Capture the cell that displays the provided text and extract its (X, Y) central coordinate. 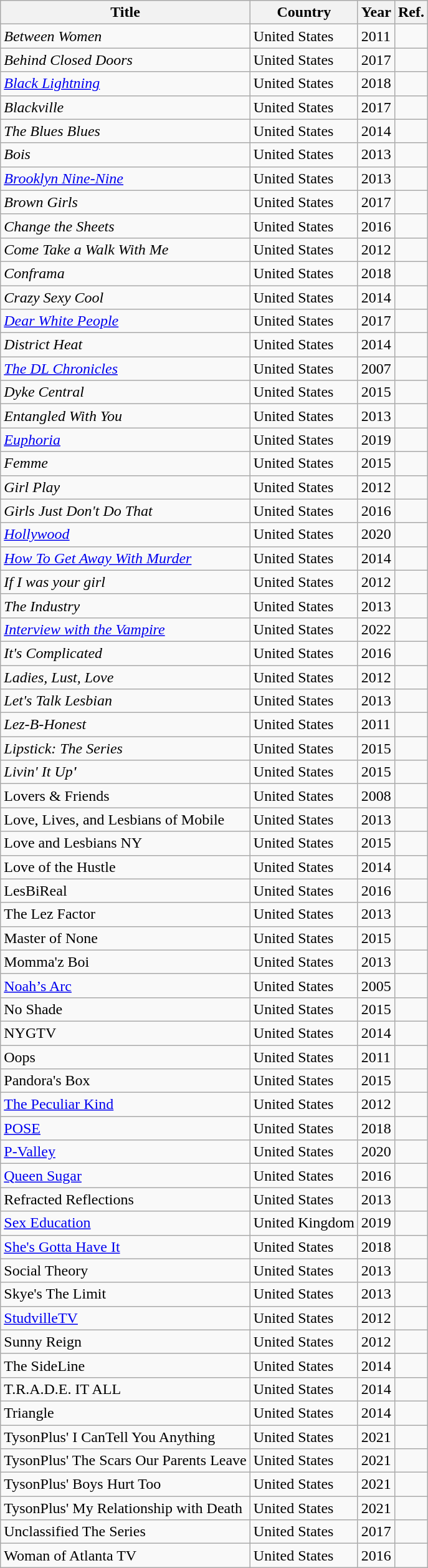
No Shade (126, 1009)
TysonPlus' Boys Hurt Too (126, 1484)
P-Valley (126, 1152)
Love, Lives, and Lesbians of Mobile (126, 820)
Black Lightning (126, 84)
Noah’s Arc (126, 985)
How To Get Away With Murder (126, 558)
Country (304, 12)
Queen Sugar (126, 1176)
2007 (376, 369)
Change the Sheets (126, 226)
Skye's The Limit (126, 1294)
Behind Closed Doors (126, 60)
It's Complicated (126, 653)
Dear White People (126, 321)
If I was your girl (126, 582)
Master of None (126, 938)
Love and Lesbians NY (126, 843)
Pandora's Box (126, 1081)
Refracted Reflections (126, 1199)
Social Theory (126, 1270)
Hollywood (126, 535)
United Kingdom (304, 1223)
TysonPlus' The Scars Our Parents Leave (126, 1461)
Euphoria (126, 440)
Femme (126, 463)
NYGTV (126, 1033)
Entangled With You (126, 416)
Between Women (126, 36)
The Lez Factor (126, 914)
Brooklyn Nine-Nine (126, 178)
Brown Girls (126, 202)
LesBiReal (126, 891)
Livin' It Up' (126, 772)
2005 (376, 985)
Woman of Atlanta TV (126, 1556)
Come Take a Walk With Me (126, 249)
Triangle (126, 1413)
Crazy Sexy Cool (126, 298)
She's Gotta Have It (126, 1247)
POSE (126, 1128)
T.R.A.D.E. IT ALL (126, 1389)
Year (376, 12)
Oops (126, 1057)
Unclassified The Series (126, 1532)
Lez-B-Honest (126, 725)
Momma'z Boi (126, 962)
District Heat (126, 345)
Lipstick: The Series (126, 748)
StudvilleTV (126, 1318)
Sunny Reign (126, 1342)
Girl Play (126, 487)
Let's Talk Lesbian (126, 701)
The SideLine (126, 1365)
The Blues Blues (126, 131)
Lovers & Friends (126, 796)
TysonPlus' I CanTell You Anything (126, 1436)
The DL Chronicles (126, 369)
2008 (376, 796)
Girls Just Don't Do That (126, 511)
Conframa (126, 273)
Dyke Central (126, 392)
The Industry (126, 606)
Ladies, Lust, Love (126, 677)
Ref. (411, 12)
Interview with the Vampire (126, 629)
Sex Education (126, 1223)
TysonPlus' My Relationship with Death (126, 1508)
Blackville (126, 107)
2022 (376, 629)
Title (126, 12)
The Peculiar Kind (126, 1105)
Bois (126, 155)
Love of the Hustle (126, 867)
